Determine the (X, Y) coordinate at the center of the cell enclosing the given text.  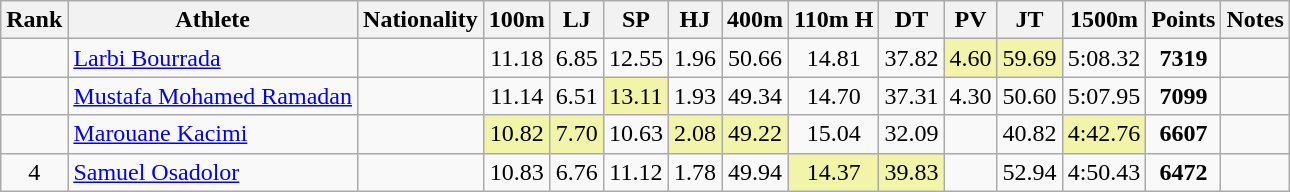
Nationality (421, 20)
Marouane Kacimi (213, 134)
11.12 (636, 172)
4:50.43 (1104, 172)
1.93 (694, 96)
7319 (1184, 58)
6.85 (576, 58)
39.83 (912, 172)
14.37 (834, 172)
14.81 (834, 58)
6.76 (576, 172)
37.82 (912, 58)
10.63 (636, 134)
Athlete (213, 20)
Notes (1255, 20)
HJ (694, 20)
5:07.95 (1104, 96)
12.55 (636, 58)
6.51 (576, 96)
Points (1184, 20)
49.34 (756, 96)
Mustafa Mohamed Ramadan (213, 96)
LJ (576, 20)
JT (1030, 20)
50.66 (756, 58)
40.82 (1030, 134)
49.22 (756, 134)
Samuel Osadolor (213, 172)
Larbi Bourrada (213, 58)
4.60 (970, 58)
10.83 (516, 172)
6472 (1184, 172)
1500m (1104, 20)
4 (34, 172)
1.78 (694, 172)
49.94 (756, 172)
11.14 (516, 96)
4.30 (970, 96)
15.04 (834, 134)
SP (636, 20)
50.60 (1030, 96)
32.09 (912, 134)
10.82 (516, 134)
59.69 (1030, 58)
DT (912, 20)
1.96 (694, 58)
110m H (834, 20)
37.31 (912, 96)
400m (756, 20)
14.70 (834, 96)
4:42.76 (1104, 134)
2.08 (694, 134)
7099 (1184, 96)
Rank (34, 20)
6607 (1184, 134)
7.70 (576, 134)
100m (516, 20)
5:08.32 (1104, 58)
13.11 (636, 96)
52.94 (1030, 172)
PV (970, 20)
11.18 (516, 58)
